For the text-containing cell, return its midpoint in [x, y] coordinate format. 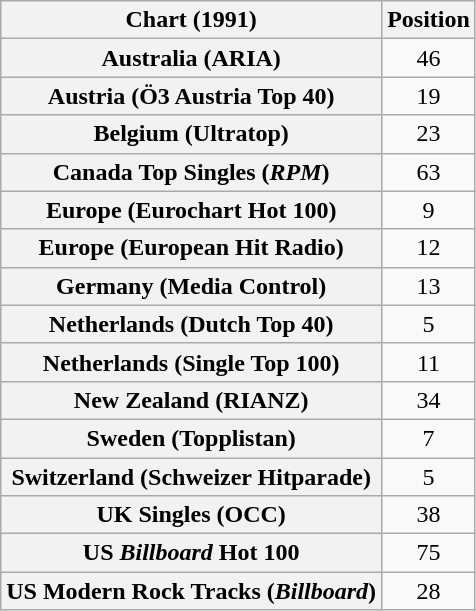
Netherlands (Single Top 100) [192, 362]
11 [429, 362]
Position [429, 20]
19 [429, 96]
Canada Top Singles (RPM) [192, 172]
12 [429, 248]
38 [429, 515]
75 [429, 553]
Sweden (Topplistan) [192, 438]
Chart (1991) [192, 20]
28 [429, 591]
Switzerland (Schweizer Hitparade) [192, 477]
9 [429, 210]
Germany (Media Control) [192, 286]
46 [429, 58]
34 [429, 400]
Netherlands (Dutch Top 40) [192, 324]
Austria (Ö3 Austria Top 40) [192, 96]
US Billboard Hot 100 [192, 553]
UK Singles (OCC) [192, 515]
Europe (European Hit Radio) [192, 248]
23 [429, 134]
Australia (ARIA) [192, 58]
13 [429, 286]
Europe (Eurochart Hot 100) [192, 210]
New Zealand (RIANZ) [192, 400]
63 [429, 172]
7 [429, 438]
US Modern Rock Tracks (Billboard) [192, 591]
Belgium (Ultratop) [192, 134]
